Scan for the cell matching the given text and deliver its (x, y) coordinate at center. 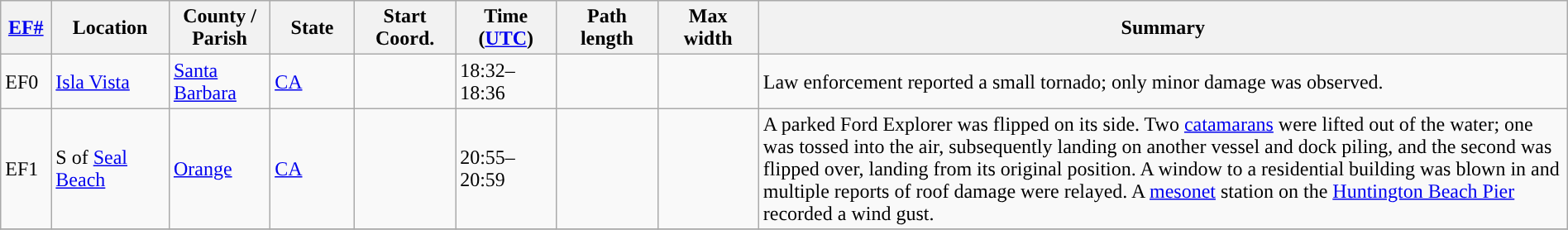
18:32–18:36 (506, 81)
Summary (1163, 28)
Santa Barbara (219, 81)
County / Parish (219, 28)
Isla Vista (111, 81)
Start Coord. (404, 28)
EF1 (26, 169)
Orange (219, 169)
State (313, 28)
EF0 (26, 81)
Max width (708, 28)
Law enforcement reported a small tornado; only minor damage was observed. (1163, 81)
Location (111, 28)
EF# (26, 28)
S of Seal Beach (111, 169)
Path length (607, 28)
20:55–20:59 (506, 169)
Time (UTC) (506, 28)
